Extract the [x, y] coordinate from the center of the cell holding the provided text.  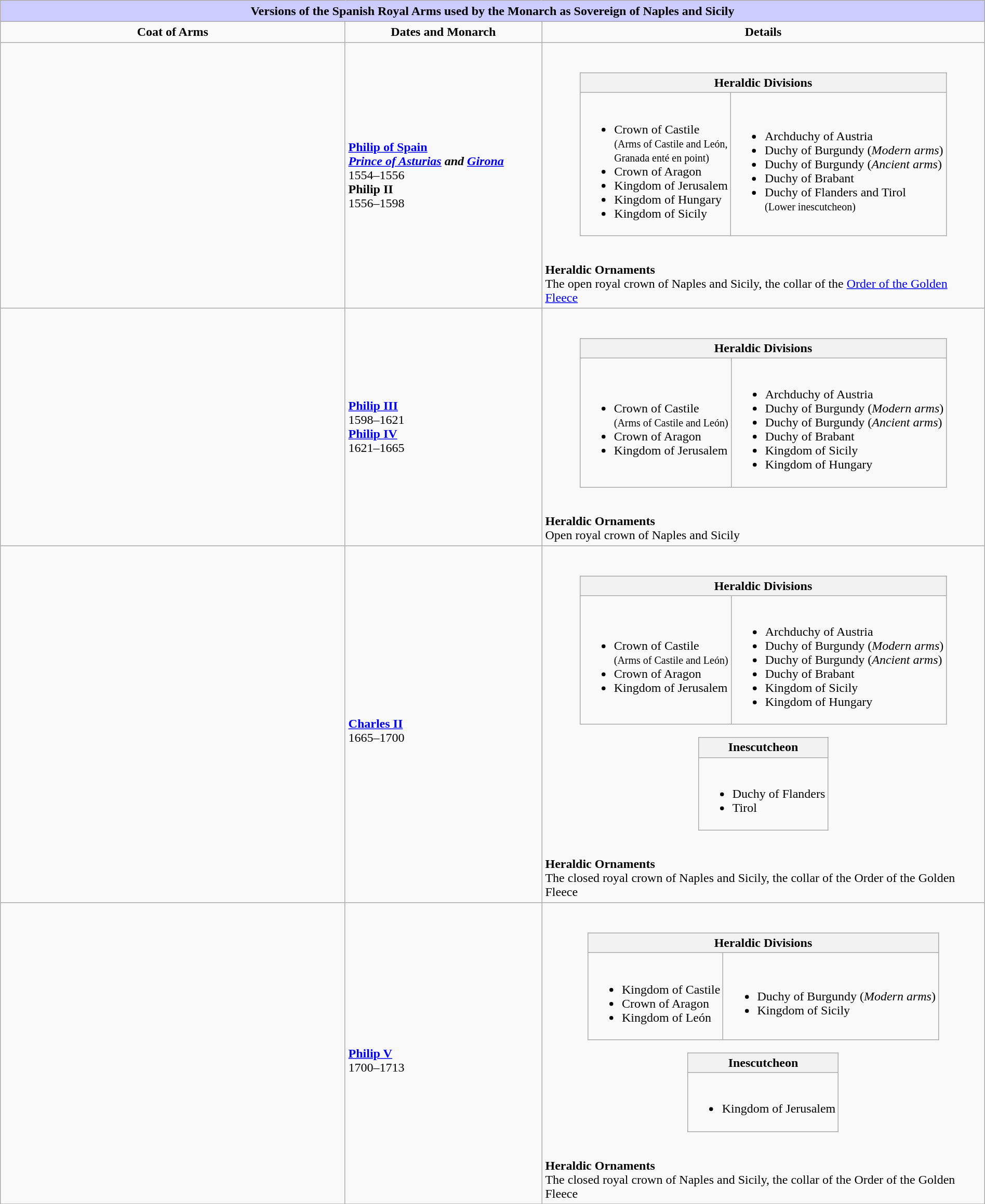
Philip V 1700–1713 [444, 1053]
Charles II 1665–1700 [444, 724]
Duchy of FlandersTirol [763, 794]
Kingdom of Jerusalem [763, 1102]
Kingdom of CastileCrown of AragonKingdom of León [655, 996]
Coat of Arms [172, 32]
Duchy of Burgundy (Modern arms)Kingdom of Sicily [831, 996]
Crown of Castile(Arms of Castile and León,Granada enté en point)Crown of AragonKingdom of JerusalemKingdom of HungaryKingdom of Sicily [656, 164]
Archduchy of AustriaDuchy of Burgundy (Modern arms)Duchy of Burgundy (Ancient arms)Duchy of BrabantDuchy of Flanders and Tirol(Lower inescutcheon) [838, 164]
Dates and Monarch [444, 32]
Details [764, 32]
Philip of SpainPrince of Asturias and Girona 1554–1556Philip II 1556–1598 [444, 176]
Philip III 1598–1621 Philip IV 1621–1665 [444, 427]
Versions of the Spanish Royal Arms used by the Monarch as Sovereign of Naples and Sicily [492, 11]
